Output the [X, Y] coordinate of the center of the cell containing the given text.  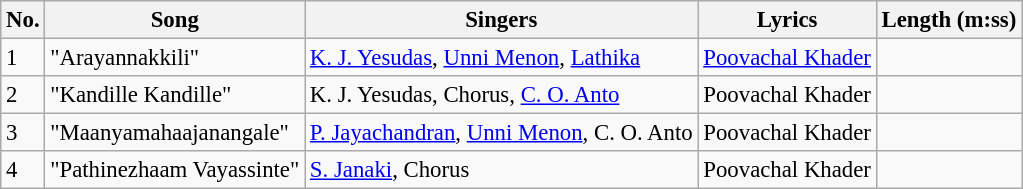
P. Jayachandran, Unni Menon, C. O. Anto [502, 133]
Lyrics [787, 20]
Singers [502, 20]
4 [23, 170]
Song [175, 20]
K. J. Yesudas, Chorus, C. O. Anto [502, 95]
1 [23, 58]
3 [23, 133]
"Kandille Kandille" [175, 95]
Length (m:ss) [948, 20]
No. [23, 20]
K. J. Yesudas, Unni Menon, Lathika [502, 58]
"Maanyamahaajanangale" [175, 133]
"Arayannakkili" [175, 58]
"Pathinezhaam Vayassinte" [175, 170]
S. Janaki, Chorus [502, 170]
2 [23, 95]
